Provide the (X, Y) coordinate of the cell's center where the given text is located.  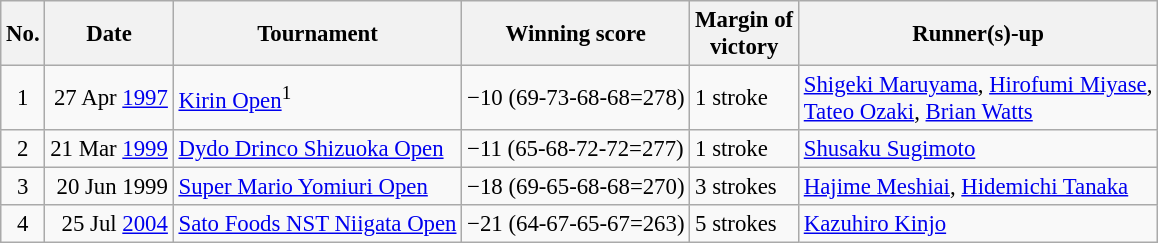
25 Jul 2004 (109, 224)
Winning score (576, 34)
3 strokes (744, 187)
27 Apr 1997 (109, 98)
−10 (69-73-68-68=278) (576, 98)
Shigeki Maruyama, Hirofumi Miyase, Tateo Ozaki, Brian Watts (978, 98)
1 (23, 98)
5 strokes (744, 224)
2 (23, 149)
Margin ofvictory (744, 34)
Hajime Meshiai, Hidemichi Tanaka (978, 187)
Sato Foods NST Niigata Open (318, 224)
Tournament (318, 34)
−11 (65-68-72-72=277) (576, 149)
−21 (64-67-65-67=263) (576, 224)
Dydo Drinco Shizuoka Open (318, 149)
3 (23, 187)
Super Mario Yomiuri Open (318, 187)
21 Mar 1999 (109, 149)
Shusaku Sugimoto (978, 149)
No. (23, 34)
Kirin Open1 (318, 98)
4 (23, 224)
Kazuhiro Kinjo (978, 224)
20 Jun 1999 (109, 187)
Runner(s)-up (978, 34)
−18 (69-65-68-68=270) (576, 187)
Date (109, 34)
